Determine the [x, y] coordinate at the center of the cell enclosing the given text.  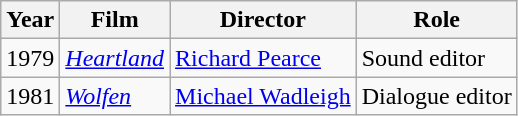
Year [30, 20]
Richard Pearce [264, 58]
Heartland [115, 58]
1981 [30, 96]
Sound editor [436, 58]
Role [436, 20]
Dialogue editor [436, 96]
Director [264, 20]
Michael Wadleigh [264, 96]
Wolfen [115, 96]
Film [115, 20]
1979 [30, 58]
